For the text-containing cell, return its midpoint in (X, Y) coordinate format. 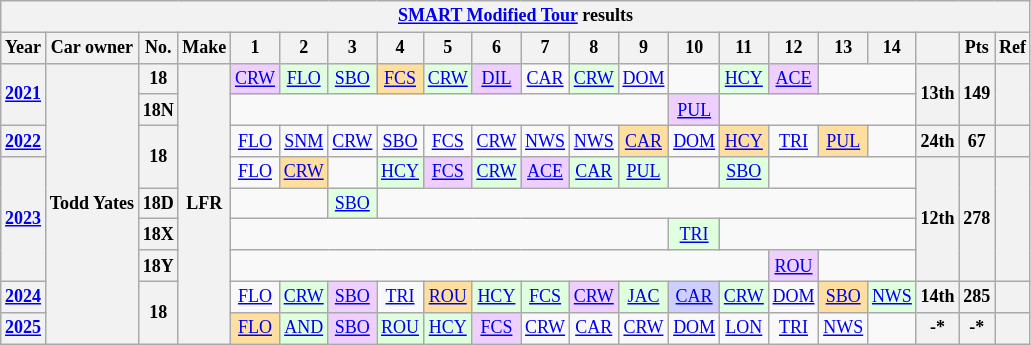
1 (256, 48)
Car owner (92, 48)
13 (844, 48)
6 (496, 48)
LFR (204, 204)
14 (892, 48)
JAC (644, 296)
12 (794, 48)
2021 (24, 94)
18Y (158, 266)
149 (977, 94)
18N (158, 110)
9 (644, 48)
Pts (977, 48)
5 (448, 48)
4 (400, 48)
Year (24, 48)
2022 (24, 140)
2023 (24, 220)
3 (352, 48)
10 (694, 48)
18D (158, 204)
285 (977, 296)
8 (594, 48)
2025 (24, 328)
No. (158, 48)
67 (977, 140)
Todd Yates (92, 204)
278 (977, 220)
AND (304, 328)
DIL (496, 78)
7 (546, 48)
Make (204, 48)
2024 (24, 296)
13th (938, 94)
18X (158, 234)
12th (938, 220)
2 (304, 48)
14th (938, 296)
LON (744, 328)
Ref (1013, 48)
24th (938, 140)
SNM (304, 140)
SMART Modified Tour results (516, 16)
11 (744, 48)
